Capture the cell that displays the provided text and extract its (x, y) central coordinate. 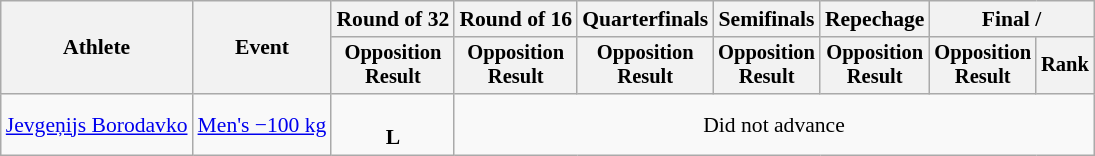
Semifinals (766, 19)
Final / (1011, 19)
Athlete (97, 48)
Jevgeņijs Borodavko (97, 124)
Men's −100 kg (262, 124)
Repechage (875, 19)
Round of 32 (392, 19)
Rank (1065, 66)
Quarterfinals (645, 19)
Event (262, 48)
Did not advance (774, 124)
L (392, 124)
Round of 16 (516, 19)
